Pinpoint the cell where the given text exists, returning its [X, Y] midpoint coordinate. 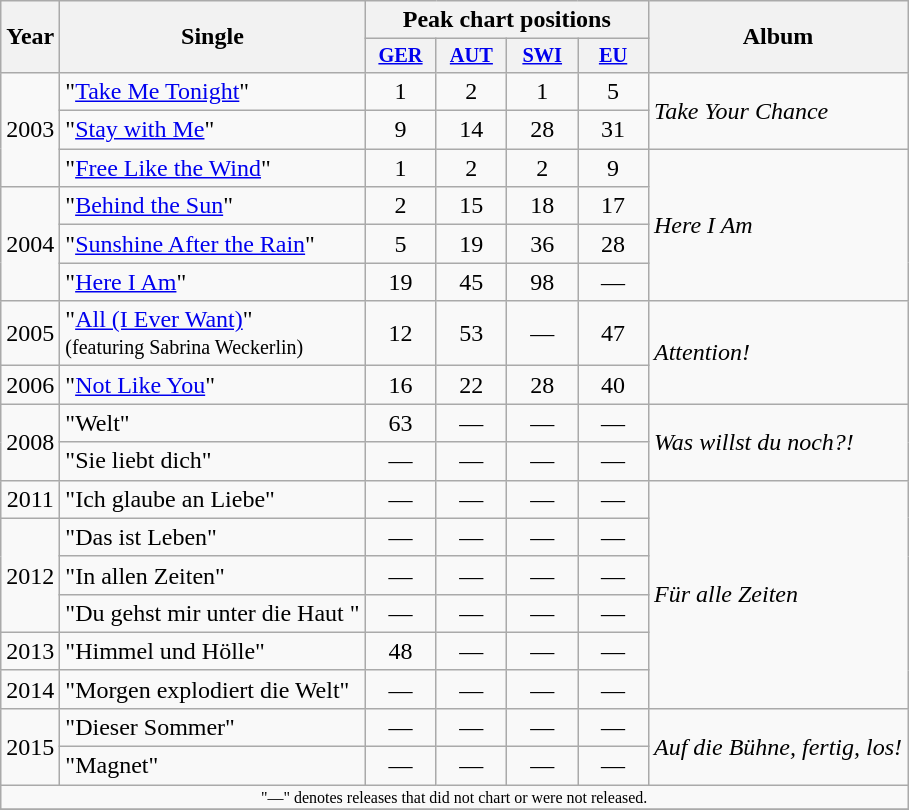
"Welt" [212, 423]
Attention! [778, 352]
Auf die Bühne, fertig, los! [778, 746]
"Dieser Sommer" [212, 727]
45 [472, 282]
63 [400, 423]
2003 [30, 129]
"Magnet" [212, 766]
"Morgen explodiert die Welt" [212, 689]
22 [472, 385]
36 [542, 244]
"Take Me Tonight" [212, 91]
40 [614, 385]
"Du gehst mir unter die Haut " [212, 613]
12 [400, 334]
"Das ist Leben" [212, 537]
"Free Like the Wind" [212, 168]
2013 [30, 651]
47 [614, 334]
2004 [30, 244]
"Not Like You" [212, 385]
2005 [30, 334]
14 [472, 130]
2015 [30, 746]
"Stay with Me" [212, 130]
2014 [30, 689]
Peak chart positions [506, 20]
2012 [30, 575]
17 [614, 206]
Single [212, 37]
"Here I Am" [212, 282]
EU [614, 56]
Year [30, 37]
2011 [30, 499]
"Sie liebt dich" [212, 461]
"In allen Zeiten" [212, 575]
"All (I Ever Want)" (featuring Sabrina Weckerlin) [212, 334]
Album [778, 37]
"Ich glaube an Liebe" [212, 499]
48 [400, 651]
Here I Am [778, 225]
Was willst du noch?! [778, 442]
18 [542, 206]
16 [400, 385]
GER [400, 56]
Für alle Zeiten [778, 594]
Take Your Chance [778, 110]
"Himmel und Hölle" [212, 651]
"Sunshine After the Rain" [212, 244]
2006 [30, 385]
2008 [30, 442]
15 [472, 206]
"—" denotes releases that did not chart or were not released. [454, 797]
AUT [472, 56]
31 [614, 130]
53 [472, 334]
SWI [542, 56]
"Behind the Sun" [212, 206]
98 [542, 282]
